Determine the (X, Y) coordinate at the center of the cell enclosing the given text.  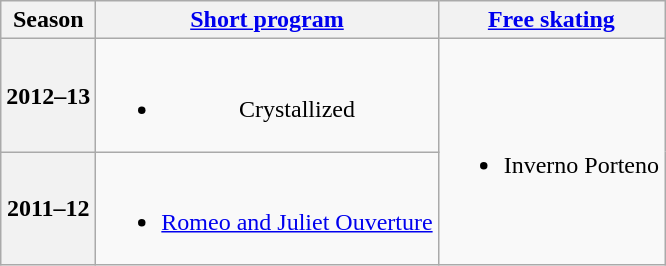
Short program (267, 20)
2012–13 (48, 96)
2011–12 (48, 208)
Free skating (551, 20)
Romeo and Juliet Ouverture (267, 208)
Crystallized (267, 96)
Inverno Porteno (551, 152)
Season (48, 20)
